Provide the [x, y] coordinate of the cell's center where the given text is located.  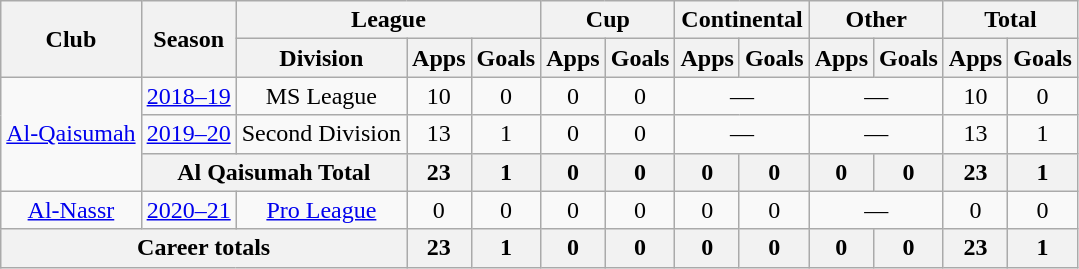
Cup [608, 20]
Al-Qaisumah [71, 134]
League [388, 20]
Club [71, 39]
Continental [742, 20]
Other [876, 20]
Career totals [204, 248]
Second Division [321, 134]
Al Qaisumah Total [274, 172]
Pro League [321, 210]
Division [321, 58]
2018–19 [188, 96]
Al-Nassr [71, 210]
Season [188, 39]
2019–20 [188, 134]
Total [1010, 20]
2020–21 [188, 210]
MS League [321, 96]
